Identify which cell holds the provided text, then report its [x, y] central coordinate. 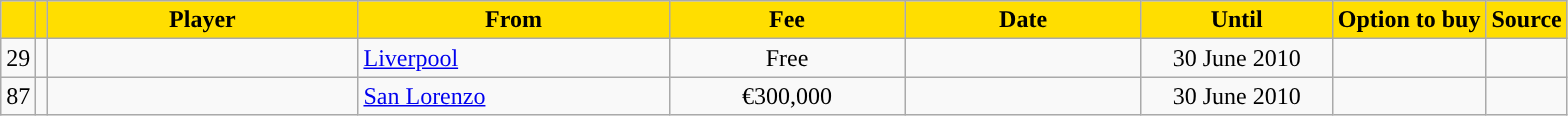
29 [18, 58]
€300,000 [787, 96]
San Lorenzo [514, 96]
Until [1236, 20]
Date [1023, 20]
Liverpool [514, 58]
87 [18, 96]
Source [1526, 20]
Player [202, 20]
Free [787, 58]
From [514, 20]
Fee [787, 20]
Option to buy [1409, 20]
